Search for the cell housing the specified text and yield its (X, Y) center coordinate. 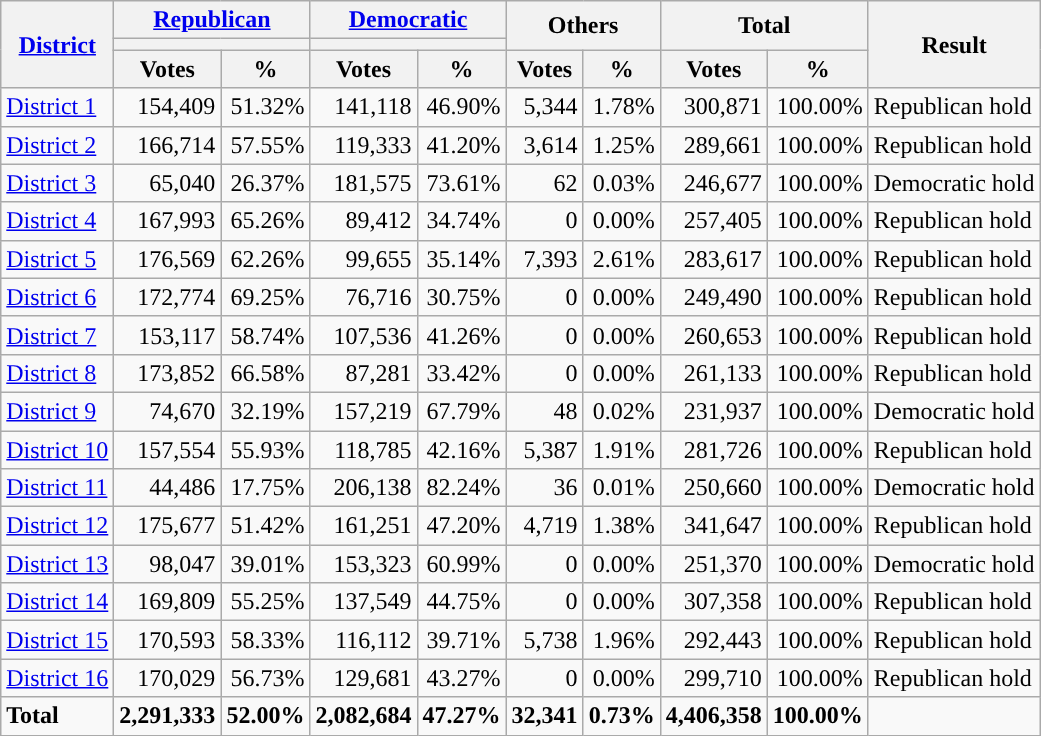
Republican (212, 20)
341,647 (714, 526)
62 (544, 183)
2.61% (622, 259)
107,536 (364, 335)
52.00% (266, 716)
58.33% (266, 640)
4,719 (544, 526)
0.02% (622, 411)
116,112 (364, 640)
60.99% (462, 564)
5,738 (544, 640)
1.91% (622, 449)
74,670 (168, 411)
District 13 (58, 564)
231,937 (714, 411)
55.25% (266, 602)
District 14 (58, 602)
2,082,684 (364, 716)
87,281 (364, 373)
157,219 (364, 411)
299,710 (714, 678)
67.79% (462, 411)
181,575 (364, 183)
District 4 (58, 221)
153,117 (168, 335)
250,660 (714, 488)
43.27% (462, 678)
26.37% (266, 183)
33.42% (462, 373)
5,344 (544, 107)
65.26% (266, 221)
307,358 (714, 602)
89,412 (364, 221)
1.96% (622, 640)
206,138 (364, 488)
62.26% (266, 259)
129,681 (364, 678)
1.38% (622, 526)
District 2 (58, 145)
66.58% (266, 373)
39.01% (266, 564)
Democratic (408, 20)
170,029 (168, 678)
Others (583, 26)
119,333 (364, 145)
42.16% (462, 449)
17.75% (266, 488)
169,809 (168, 602)
65,040 (168, 183)
281,726 (714, 449)
1.78% (622, 107)
0.01% (622, 488)
District 1 (58, 107)
173,852 (168, 373)
300,871 (714, 107)
249,490 (714, 297)
154,409 (168, 107)
34.74% (462, 221)
Result (954, 44)
District 6 (58, 297)
48 (544, 411)
76,716 (364, 297)
1.25% (622, 145)
82.24% (462, 488)
98,047 (168, 564)
257,405 (714, 221)
51.32% (266, 107)
175,677 (168, 526)
District 12 (58, 526)
5,387 (544, 449)
167,993 (168, 221)
246,677 (714, 183)
41.20% (462, 145)
118,785 (364, 449)
44,486 (168, 488)
99,655 (364, 259)
41.26% (462, 335)
58.74% (266, 335)
57.55% (266, 145)
District 15 (58, 640)
176,569 (168, 259)
153,323 (364, 564)
289,661 (714, 145)
157,554 (168, 449)
35.14% (462, 259)
30.75% (462, 297)
0.03% (622, 183)
261,133 (714, 373)
32.19% (266, 411)
District 7 (58, 335)
251,370 (714, 564)
161,251 (364, 526)
3,614 (544, 145)
47.20% (462, 526)
69.25% (266, 297)
7,393 (544, 259)
District 3 (58, 183)
170,593 (168, 640)
283,617 (714, 259)
172,774 (168, 297)
32,341 (544, 716)
36 (544, 488)
46.90% (462, 107)
51.42% (266, 526)
137,549 (364, 602)
44.75% (462, 602)
47.27% (462, 716)
39.71% (462, 640)
District 11 (58, 488)
District 16 (58, 678)
District 5 (58, 259)
0.73% (622, 716)
55.93% (266, 449)
District 8 (58, 373)
4,406,358 (714, 716)
56.73% (266, 678)
166,714 (168, 145)
District 10 (58, 449)
292,443 (714, 640)
141,118 (364, 107)
District 9 (58, 411)
District (58, 44)
73.61% (462, 183)
2,291,333 (168, 716)
260,653 (714, 335)
